Return (x, y) of the center of cell containing provided text 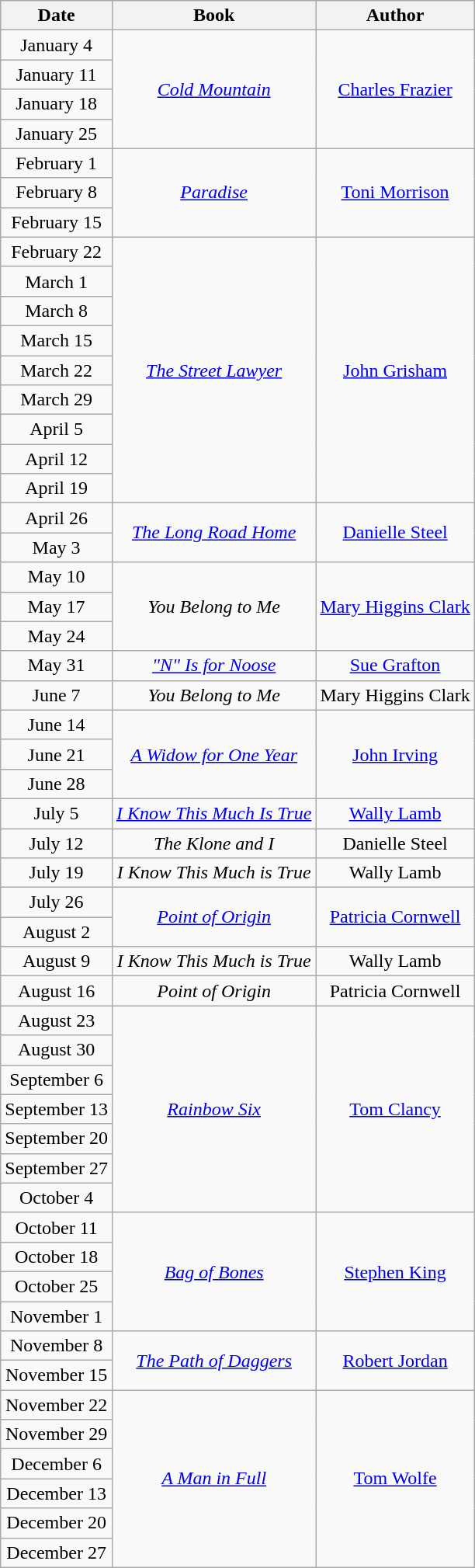
"N" Is for Noose (213, 666)
April 26 (57, 518)
January 4 (57, 45)
A Man in Full (213, 1479)
June 14 (57, 725)
November 8 (57, 1346)
Paradise (213, 193)
December 13 (57, 1493)
November 15 (57, 1375)
April 5 (57, 429)
September 13 (57, 1109)
August 9 (57, 961)
Toni Morrison (395, 193)
July 5 (57, 813)
March 8 (57, 311)
August 2 (57, 932)
February 15 (57, 222)
Tom Wolfe (395, 1479)
March 1 (57, 281)
Charles Frazier (395, 89)
August 23 (57, 1020)
The Street Lawyer (213, 370)
The Long Road Home (213, 533)
Book (213, 16)
Tom Clancy (395, 1109)
January 11 (57, 75)
October 4 (57, 1198)
October 18 (57, 1257)
April 12 (57, 459)
December 20 (57, 1523)
November 29 (57, 1434)
July 12 (57, 843)
April 19 (57, 488)
October 25 (57, 1286)
May 17 (57, 607)
Stephen King (395, 1271)
May 10 (57, 577)
September 20 (57, 1139)
November 22 (57, 1405)
March 22 (57, 370)
Bag of Bones (213, 1271)
January 18 (57, 104)
March 29 (57, 400)
January 25 (57, 134)
November 1 (57, 1316)
October 11 (57, 1227)
I Know This Much Is True (213, 813)
March 15 (57, 340)
July 19 (57, 873)
December 27 (57, 1552)
Author (395, 16)
The Path of Daggers (213, 1361)
Robert Jordan (395, 1361)
Date (57, 16)
December 6 (57, 1464)
May 3 (57, 548)
August 16 (57, 991)
February 1 (57, 163)
June 7 (57, 695)
June 21 (57, 754)
August 30 (57, 1050)
May 24 (57, 636)
Sue Grafton (395, 666)
Rainbow Six (213, 1109)
July 26 (57, 902)
February 8 (57, 193)
September 6 (57, 1080)
May 31 (57, 666)
June 28 (57, 784)
A Widow for One Year (213, 754)
February 22 (57, 252)
John Grisham (395, 370)
The Klone and I (213, 843)
Cold Mountain (213, 89)
John Irving (395, 754)
September 27 (57, 1168)
